Determine the (X, Y) coordinate at the center of the cell enclosing the given text.  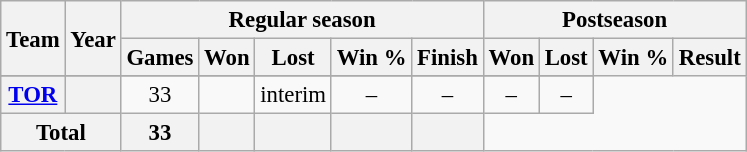
Year (93, 38)
Result (710, 58)
interim (293, 95)
Postseason (614, 20)
Team (33, 38)
Regular season (302, 20)
Total (61, 133)
Finish (448, 58)
Games (160, 58)
TOR (33, 95)
